From the cell containing the given text, extract its center point as (x, y) coordinate. 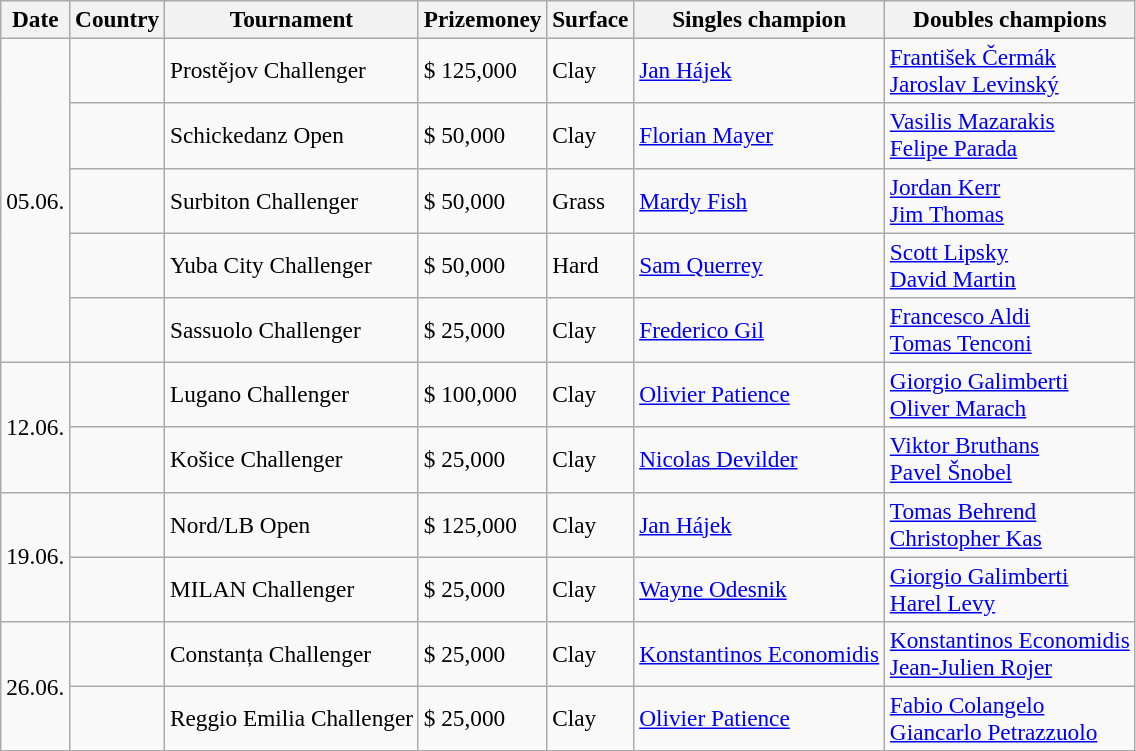
19.06. (36, 557)
Yuba City Challenger (292, 264)
MILAN Challenger (292, 588)
Konstantinos Economidis Jean-Julien Rojer (1010, 654)
Reggio Emilia Challenger (292, 718)
Constanța Challenger (292, 654)
Sassuolo Challenger (292, 330)
Košice Challenger (292, 460)
Surbiton Challenger (292, 200)
12.06. (36, 427)
Scott Lipsky David Martin (1010, 264)
$ 100,000 (482, 394)
26.06. (36, 686)
Frederico Gil (760, 330)
Schickedanz Open (292, 136)
Tomas Behrend Christopher Kas (1010, 524)
Nord/LB Open (292, 524)
Date (36, 19)
Wayne Odesnik (760, 588)
Fabio Colangelo Giancarlo Petrazzuolo (1010, 718)
Giorgio Galimberti Oliver Marach (1010, 394)
Florian Mayer (760, 136)
Prizemoney (482, 19)
Lugano Challenger (292, 394)
Francesco Aldi Tomas Tenconi (1010, 330)
Grass (590, 200)
Mardy Fish (760, 200)
Nicolas Devilder (760, 460)
Konstantinos Economidis (760, 654)
Viktor Bruthans Pavel Šnobel (1010, 460)
05.06. (36, 200)
Prostějov Challenger (292, 70)
Jordan Kerr Jim Thomas (1010, 200)
Hard (590, 264)
Country (118, 19)
Giorgio Galimberti Harel Levy (1010, 588)
Doubles champions (1010, 19)
František Čermák Jaroslav Levinský (1010, 70)
Vasilis Mazarakis Felipe Parada (1010, 136)
Tournament (292, 19)
Surface (590, 19)
Singles champion (760, 19)
Sam Querrey (760, 264)
